Pinpoint the cell where the given text exists, returning its [x, y] midpoint coordinate. 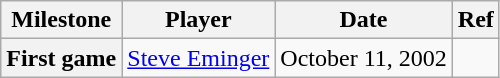
Date [364, 20]
Player [198, 20]
October 11, 2002 [364, 58]
Steve Eminger [198, 58]
Ref [476, 20]
Milestone [62, 20]
First game [62, 58]
